Pinpoint the cell where the given text exists, returning its [X, Y] midpoint coordinate. 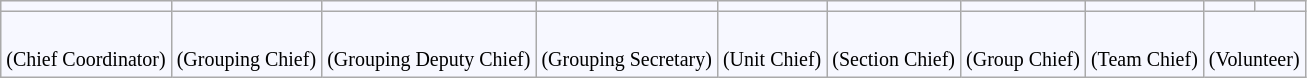
(Unit Chief) [772, 44]
(Section Chief) [894, 44]
(Chief Coordinator) [86, 44]
(Grouping Secretary) [627, 44]
(Grouping Deputy Chief) [429, 44]
(Grouping Chief) [246, 44]
(Team Chief) [1144, 44]
(Group Chief) [1024, 44]
(Volunteer) [1254, 44]
